Determine the [x, y] coordinate at the center of the cell enclosing the given text.  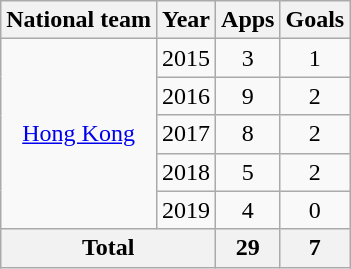
5 [248, 172]
0 [315, 210]
3 [248, 58]
1 [315, 58]
2018 [186, 172]
2015 [186, 58]
Goals [315, 20]
8 [248, 134]
Hong Kong [79, 134]
Apps [248, 20]
2019 [186, 210]
2016 [186, 96]
9 [248, 96]
2017 [186, 134]
National team [79, 20]
29 [248, 248]
Total [108, 248]
7 [315, 248]
Year [186, 20]
4 [248, 210]
